For the text-containing cell, return its midpoint in [X, Y] coordinate format. 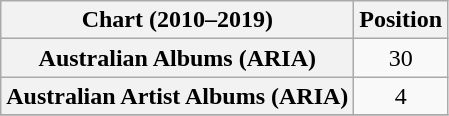
Australian Albums (ARIA) [178, 58]
4 [401, 96]
30 [401, 58]
Position [401, 20]
Chart (2010–2019) [178, 20]
Australian Artist Albums (ARIA) [178, 96]
